For the text-containing cell, return its midpoint in [X, Y] coordinate format. 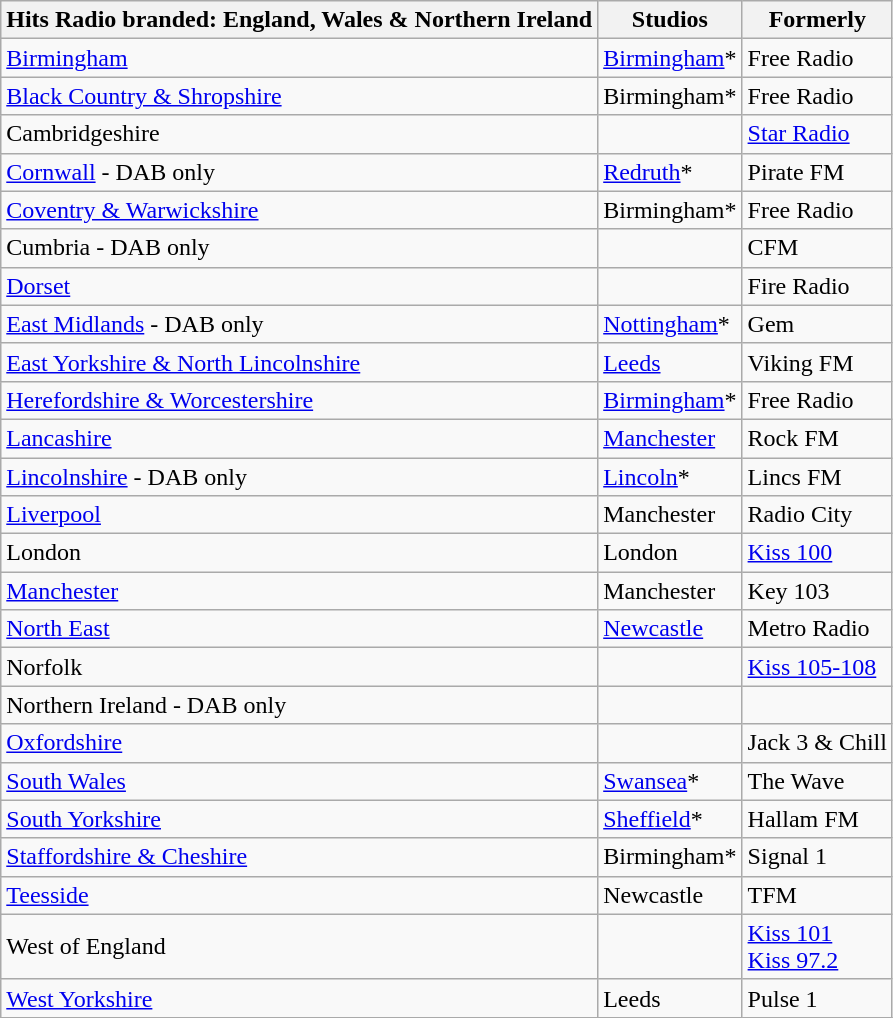
Radio City [817, 515]
CFM [817, 248]
Swansea* [670, 781]
Sheffield* [670, 819]
The Wave [817, 781]
Cumbria - DAB only [300, 248]
Black Country & Shropshire [300, 96]
Pulse 1 [817, 998]
Liverpool [300, 515]
Kiss 105-108 [817, 667]
South Wales [300, 781]
Coventry & Warwickshire [300, 210]
North East [300, 629]
Staffordshire & Cheshire [300, 857]
Nottingham* [670, 324]
Key 103 [817, 591]
Norfolk [300, 667]
Cambridgeshire [300, 134]
Viking FM [817, 362]
Lancashire [300, 438]
Kiss 100 [817, 553]
Formerly [817, 20]
Lincoln* [670, 477]
Studios [670, 20]
Metro Radio [817, 629]
Cornwall - DAB only [300, 172]
Redruth* [670, 172]
Birmingham [300, 58]
West Yorkshire [300, 998]
Northern Ireland - DAB only [300, 705]
Herefordshire & Worcestershire [300, 400]
Gem [817, 324]
Pirate FM [817, 172]
West of England [300, 946]
South Yorkshire [300, 819]
Lincs FM [817, 477]
Dorset [300, 286]
Oxfordshire [300, 743]
Rock FM [817, 438]
East Midlands - DAB only [300, 324]
Fire Radio [817, 286]
Hits Radio branded: England, Wales & Northern Ireland [300, 20]
Signal 1 [817, 857]
Teesside [300, 895]
Lincolnshire - DAB only [300, 477]
East Yorkshire & North Lincolnshire [300, 362]
Kiss 101Kiss 97.2 [817, 946]
Jack 3 & Chill [817, 743]
Hallam FM [817, 819]
Star Radio [817, 134]
TFM [817, 895]
